Locate the cell with the specified text and output its [x, y] center coordinate. 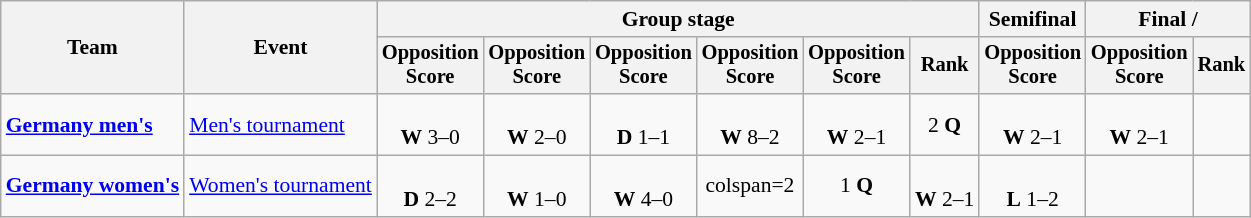
2 Q [944, 124]
D 2–2 [430, 186]
Germany men's [92, 124]
Women's tournament [280, 186]
W 8–2 [750, 124]
Group stage [678, 19]
Men's tournament [280, 124]
1 Q [856, 186]
W 2–0 [536, 124]
Germany women's [92, 186]
Semifinal [1032, 19]
W 4–0 [644, 186]
L 1–2 [1032, 186]
W 3–0 [430, 124]
colspan=2 [750, 186]
D 1–1 [644, 124]
Event [280, 48]
Team [92, 48]
W 1–0 [536, 186]
Final / [1168, 19]
